For the text-containing cell, return its midpoint in [x, y] coordinate format. 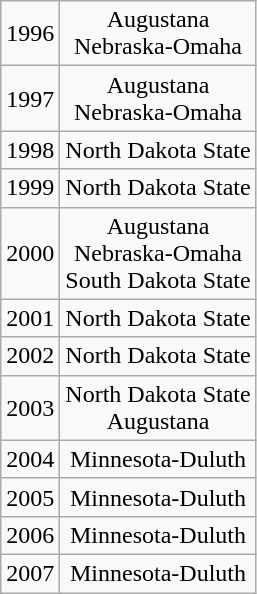
AugustanaNebraska-OmahaSouth Dakota State [158, 253]
1997 [30, 98]
2001 [30, 318]
1996 [30, 34]
2002 [30, 356]
2000 [30, 253]
1998 [30, 150]
North Dakota StateAugustana [158, 408]
2007 [30, 573]
2004 [30, 459]
1999 [30, 188]
2005 [30, 497]
2006 [30, 535]
2003 [30, 408]
